Find where the given text appears and provide that cell's center as [X, Y] coordinate. 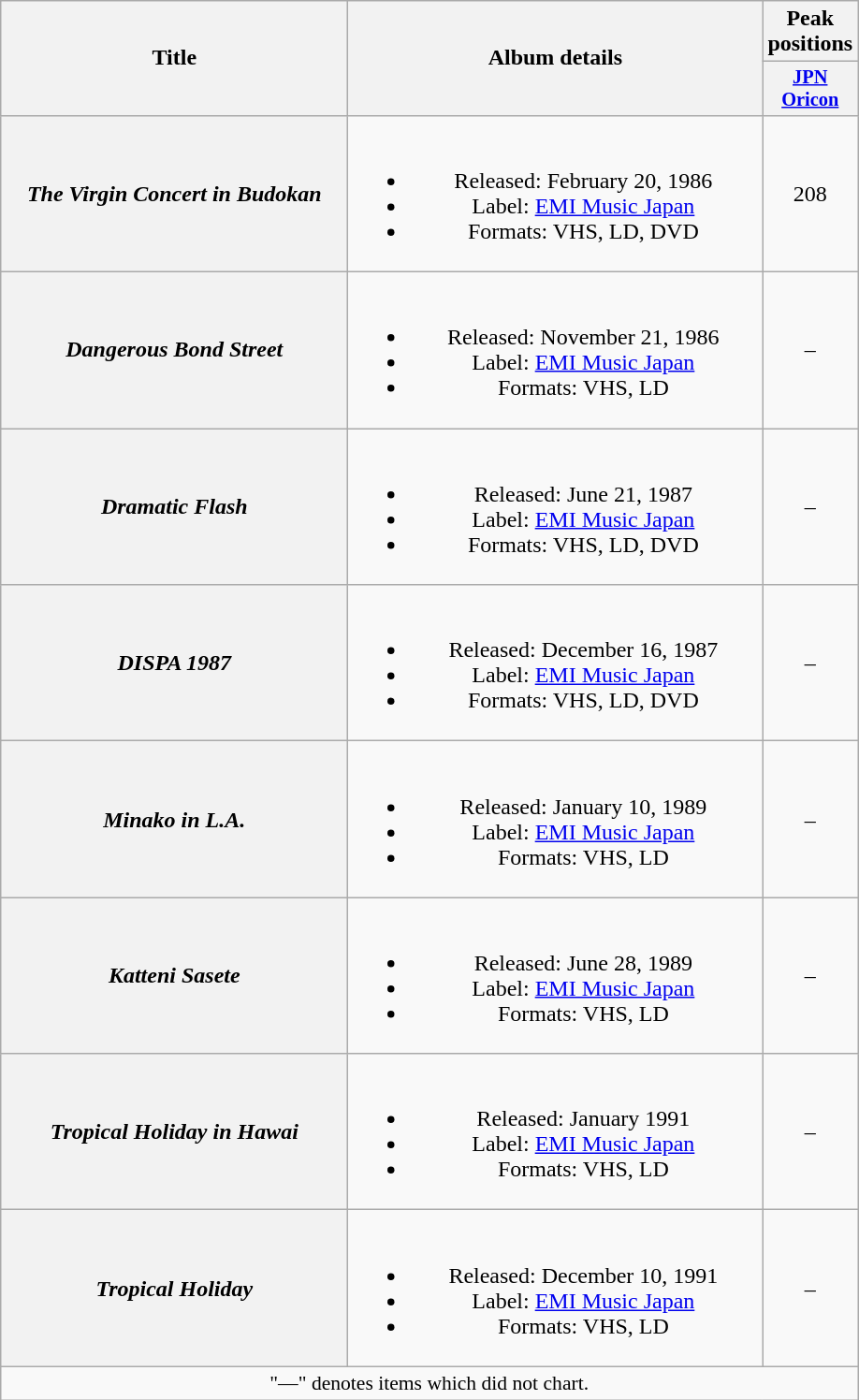
208 [810, 193]
Tropical Holiday [174, 1288]
Released: December 16, 1987Label: EMI Music JapanFormats: VHS, LD, DVD [556, 663]
Title [174, 58]
Tropical Holiday in Hawai [174, 1132]
Minako in L.A. [174, 820]
Peak positions [810, 32]
The Virgin Concert in Budokan [174, 193]
Released: February 20, 1986Label: EMI Music JapanFormats: VHS, LD, DVD [556, 193]
Released: December 10, 1991Label: EMI Music JapanFormats: VHS, LD [556, 1288]
DISPA 1987 [174, 663]
Released: June 21, 1987Label: EMI Music JapanFormats: VHS, LD, DVD [556, 507]
Released: June 28, 1989Label: EMI Music JapanFormats: VHS, LD [556, 975]
Album details [556, 58]
JPNOricon [810, 89]
Released: November 21, 1986Label: EMI Music JapanFormats: VHS, LD [556, 350]
Dangerous Bond Street [174, 350]
"—" denotes items which did not chart. [429, 1383]
Dramatic Flash [174, 507]
Released: January 10, 1989Label: EMI Music JapanFormats: VHS, LD [556, 820]
Released: January 1991Label: EMI Music JapanFormats: VHS, LD [556, 1132]
Katteni Sasete [174, 975]
